Locate the cell with the specified text and output its [X, Y] center coordinate. 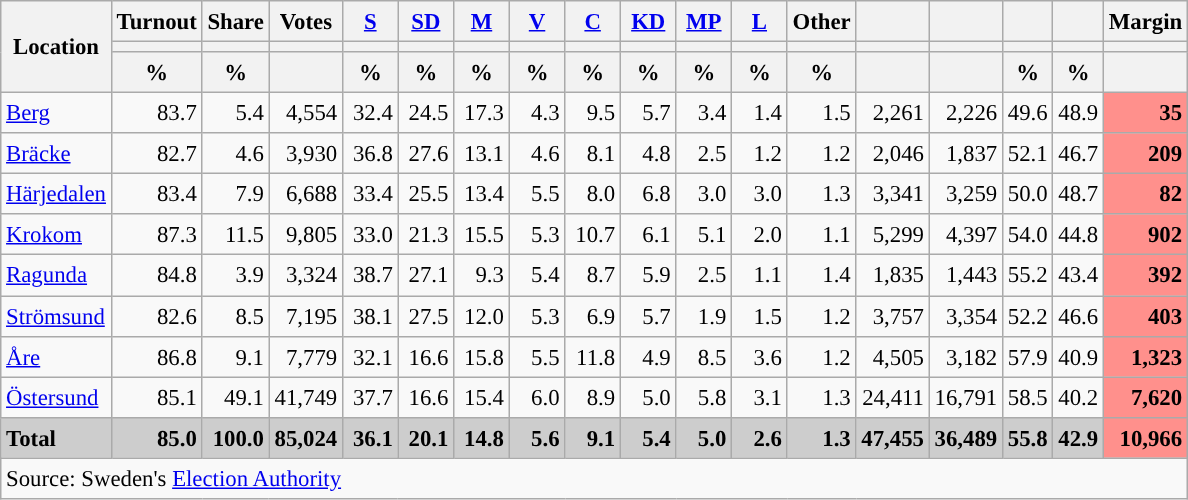
4,505 [892, 356]
6.0 [537, 398]
35 [1145, 114]
3,930 [306, 154]
84.8 [156, 276]
4,397 [966, 234]
3,354 [966, 316]
55.2 [1028, 276]
Margin [1145, 22]
Turnout [156, 22]
46.7 [1078, 154]
14.8 [482, 438]
5.8 [704, 398]
5,299 [892, 234]
21.3 [426, 234]
20.1 [426, 438]
47,455 [892, 438]
7,779 [306, 356]
6.8 [648, 194]
3,324 [306, 276]
24.5 [426, 114]
5.9 [648, 276]
902 [1145, 234]
2,261 [892, 114]
27.1 [426, 276]
25.5 [426, 194]
Åre [56, 356]
3.9 [236, 276]
Strömsund [56, 316]
Berg [56, 114]
V [537, 22]
32.1 [370, 356]
209 [1145, 154]
1.9 [704, 316]
17.3 [482, 114]
C [593, 22]
41,749 [306, 398]
1,323 [1145, 356]
15.8 [482, 356]
7,195 [306, 316]
82 [1145, 194]
33.0 [370, 234]
4,554 [306, 114]
48.9 [1078, 114]
36.1 [370, 438]
4.9 [648, 356]
1,837 [966, 154]
Krokom [56, 234]
13.1 [482, 154]
36,489 [966, 438]
40.2 [1078, 398]
Bräcke [56, 154]
87.3 [156, 234]
Östersund [56, 398]
1,443 [966, 276]
48.7 [1078, 194]
10.7 [593, 234]
49.1 [236, 398]
55.8 [1028, 438]
7,620 [1145, 398]
13.4 [482, 194]
2.0 [760, 234]
54.0 [1028, 234]
M [482, 22]
11.8 [593, 356]
Location [56, 47]
SD [426, 22]
43.4 [1078, 276]
38.7 [370, 276]
15.4 [482, 398]
3,757 [892, 316]
3,259 [966, 194]
57.9 [1028, 356]
9.3 [482, 276]
4.3 [537, 114]
15.5 [482, 234]
3,182 [966, 356]
KD [648, 22]
52.2 [1028, 316]
12.0 [482, 316]
3.4 [704, 114]
86.8 [156, 356]
8.9 [593, 398]
392 [1145, 276]
S [370, 22]
100.0 [236, 438]
Share [236, 22]
3.6 [760, 356]
7.9 [236, 194]
83.7 [156, 114]
6.9 [593, 316]
11.5 [236, 234]
27.5 [426, 316]
85,024 [306, 438]
MP [704, 22]
8.7 [593, 276]
Other [822, 22]
37.7 [370, 398]
Total [56, 438]
85.0 [156, 438]
27.6 [426, 154]
85.1 [156, 398]
3,341 [892, 194]
16,791 [966, 398]
38.1 [370, 316]
8.0 [593, 194]
3.1 [760, 398]
32.4 [370, 114]
40.9 [1078, 356]
4.8 [648, 154]
8.1 [593, 154]
Ragunda [56, 276]
10,966 [1145, 438]
49.6 [1028, 114]
58.5 [1028, 398]
Votes [306, 22]
Source: Sweden's Election Authority [594, 478]
Härjedalen [56, 194]
44.8 [1078, 234]
5.6 [537, 438]
6,688 [306, 194]
2,046 [892, 154]
2.6 [760, 438]
9,805 [306, 234]
82.7 [156, 154]
33.4 [370, 194]
50.0 [1028, 194]
83.4 [156, 194]
2,226 [966, 114]
82.6 [156, 316]
52.1 [1028, 154]
L [760, 22]
9.5 [593, 114]
403 [1145, 316]
46.6 [1078, 316]
5.1 [704, 234]
42.9 [1078, 438]
1,835 [892, 276]
36.8 [370, 154]
6.1 [648, 234]
24,411 [892, 398]
